Provide the [X, Y] coordinate of the cell's center where the given text is located.  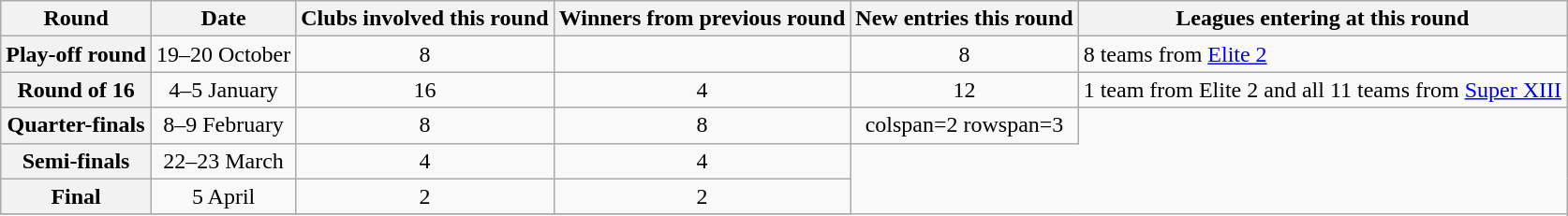
Final [77, 196]
Play-off round [77, 54]
12 [965, 90]
Winners from previous round [703, 19]
4–5 January [223, 90]
8–9 February [223, 125]
Date [223, 19]
1 team from Elite 2 and all 11 teams from Super XIII [1323, 90]
8 teams from Elite 2 [1323, 54]
Leagues entering at this round [1323, 19]
Clubs involved this round [425, 19]
Round [77, 19]
New entries this round [965, 19]
19–20 October [223, 54]
16 [425, 90]
colspan=2 rowspan=3 [965, 125]
22–23 March [223, 161]
Semi-finals [77, 161]
Quarter-finals [77, 125]
Round of 16 [77, 90]
5 April [223, 196]
